Provide the (x, y) coordinate of the cell's center where the given text is located.  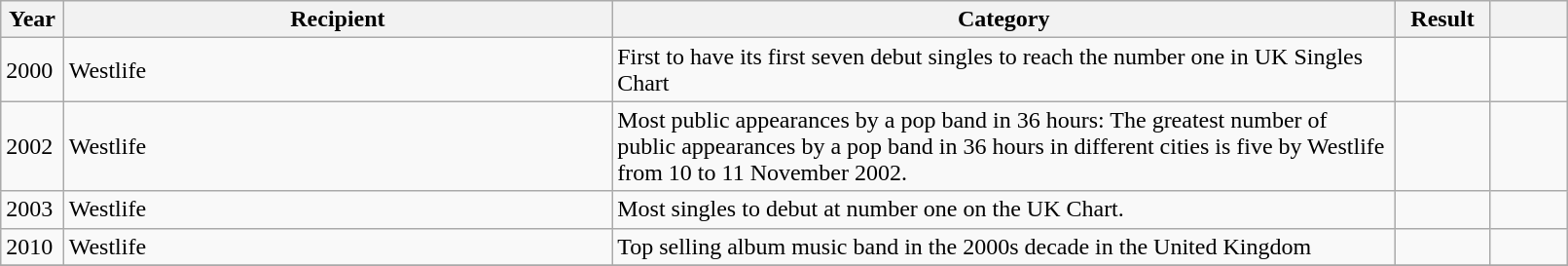
Most singles to debut at number one on the UK Chart. (1004, 209)
2003 (32, 209)
Year (32, 19)
Category (1004, 19)
First to have its first seven debut singles to reach the number one in UK Singles Chart (1004, 70)
2002 (32, 146)
2010 (32, 247)
Recipient (338, 19)
Result (1442, 19)
2000 (32, 70)
Top selling album music band in the 2000s decade in the United Kingdom (1004, 247)
